Extract the (X, Y) coordinate from the center of the cell holding the provided text.  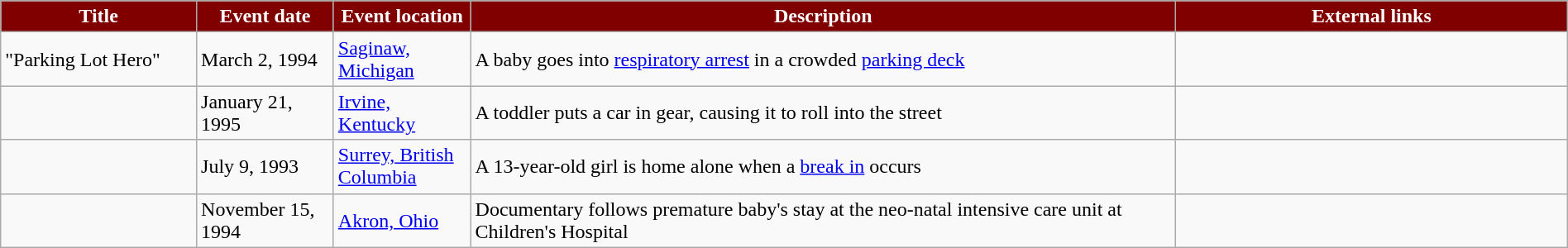
External links (1372, 17)
Title (99, 17)
Documentary follows premature baby's stay at the neo-natal intensive care unit at Children's Hospital (824, 220)
Surrey, British Columbia (402, 167)
November 15, 1994 (265, 220)
July 9, 1993 (265, 167)
Akron, Ohio (402, 220)
"Parking Lot Hero" (99, 60)
A 13-year-old girl is home alone when a break in occurs (824, 167)
Event date (265, 17)
Irvine, Kentucky (402, 112)
Description (824, 17)
A toddler puts a car in gear, causing it to roll into the street (824, 112)
January 21, 1995 (265, 112)
Saginaw, Michigan (402, 60)
March 2, 1994 (265, 60)
A baby goes into respiratory arrest in a crowded parking deck (824, 60)
Event location (402, 17)
